From the cell containing the given text, extract its center point as (x, y) coordinate. 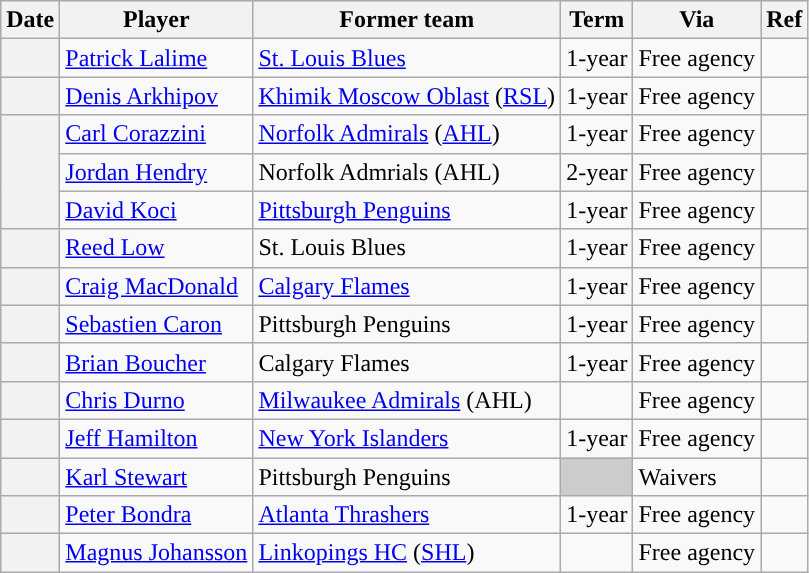
Term (597, 20)
Reed Low (156, 248)
Denis Arkhipov (156, 96)
New York Islanders (407, 438)
Carl Corazzini (156, 134)
Patrick Lalime (156, 58)
Peter Bondra (156, 515)
Norfolk Admrials (AHL) (407, 172)
Milwaukee Admirals (AHL) (407, 400)
Brian Boucher (156, 362)
Jordan Hendry (156, 172)
Karl Stewart (156, 477)
Former team (407, 20)
Jeff Hamilton (156, 438)
Norfolk Admirals (AHL) (407, 134)
Atlanta Thrashers (407, 515)
Linkopings HC (SHL) (407, 553)
Waivers (697, 477)
David Koci (156, 210)
Chris Durno (156, 400)
Date (30, 20)
Magnus Johansson (156, 553)
Via (697, 20)
Ref (784, 20)
Player (156, 20)
Craig MacDonald (156, 286)
2-year (597, 172)
Sebastien Caron (156, 324)
Khimik Moscow Oblast (RSL) (407, 96)
